Extract the [x, y] coordinate from the center of the cell holding the provided text.  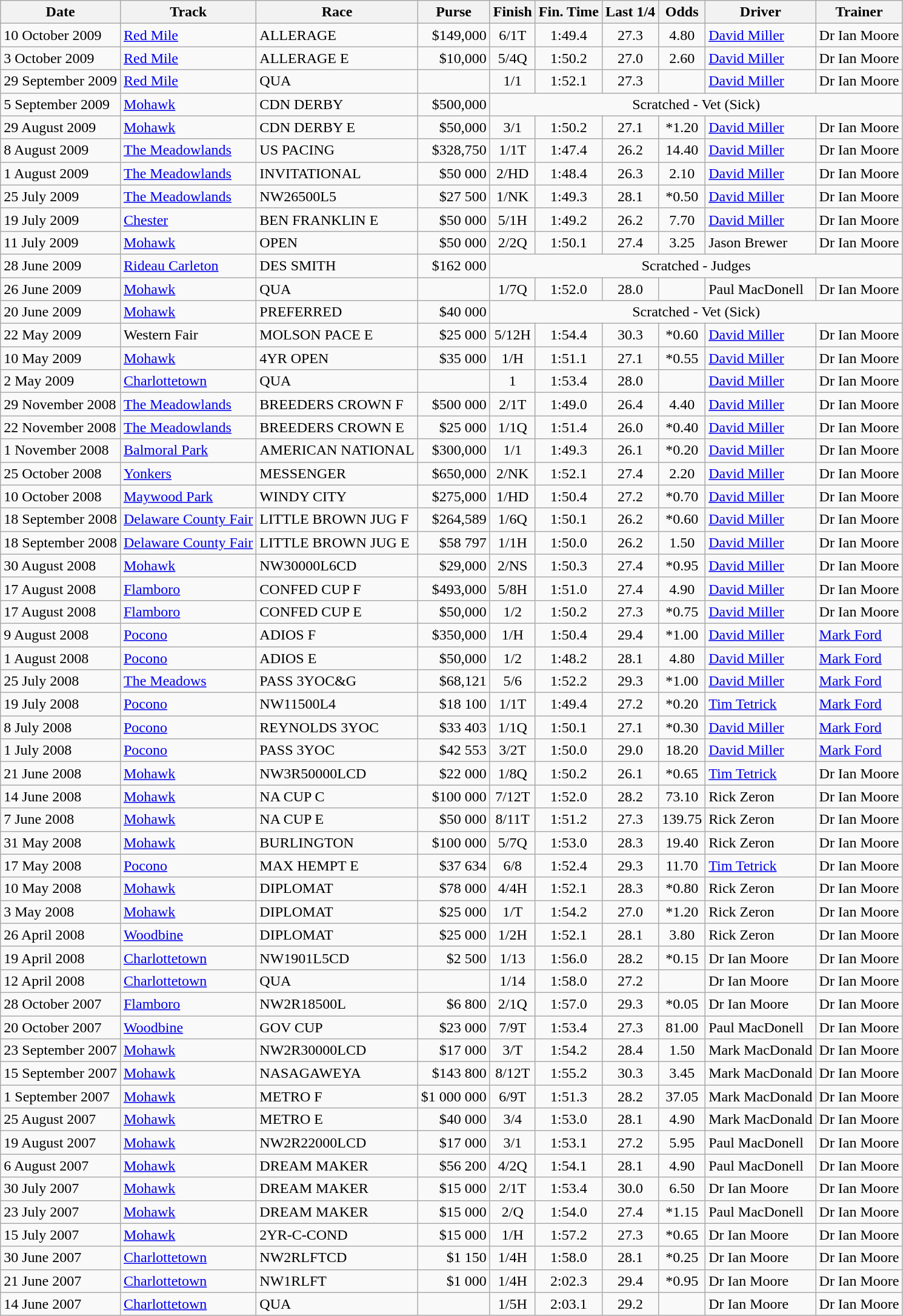
Trainer [859, 12]
26 April 2008 [61, 935]
1 July 2008 [61, 750]
NW2R30000LCD [337, 1050]
$27 500 [453, 196]
CDN DERBY E [337, 127]
1/6Q [513, 519]
$300,000 [453, 450]
30 June 2007 [61, 1258]
$10,000 [453, 58]
$22 000 [453, 773]
17 May 2008 [61, 866]
PASS 3YOC [337, 750]
4YR OPEN [337, 358]
$23 000 [453, 1027]
6/1T [513, 35]
Western Fair [188, 335]
$650,000 [453, 473]
26.4 [630, 404]
NW2R22000LCD [337, 1143]
7.70 [682, 219]
23 July 2007 [61, 1212]
1:56.0 [568, 958]
3/2T [513, 750]
Maywood Park [188, 496]
28.4 [630, 1050]
1 August 2009 [61, 173]
$58 797 [453, 543]
*0.25 [682, 1258]
*0.05 [682, 1004]
Purse [453, 12]
$78 000 [453, 889]
14 June 2008 [61, 797]
6/8 [513, 866]
1 September 2007 [61, 1097]
NW26500L5 [337, 196]
1/7Q [513, 289]
NW11500L4 [337, 704]
14 June 2007 [61, 1304]
$500 000 [453, 404]
CDN DERBY [337, 104]
3 October 2009 [61, 58]
OPEN [337, 242]
5/7Q [513, 843]
Odds [682, 12]
NA CUP E [337, 820]
$1 000 [453, 1281]
1:49.0 [568, 404]
1:51.0 [568, 589]
30 July 2007 [61, 1189]
20 June 2009 [61, 312]
NW1RLFT [337, 1281]
1:52.4 [568, 866]
$162 000 [453, 266]
Fin. Time [568, 12]
$56 200 [453, 1166]
3 May 2008 [61, 912]
5/1H [513, 219]
*0.75 [682, 612]
$18 100 [453, 704]
30 August 2008 [61, 566]
4/4H [513, 889]
5/4Q [513, 58]
$328,750 [453, 150]
5/12H [513, 335]
BREEDERS CROWN E [337, 427]
INVITATIONAL [337, 173]
2:03.1 [568, 1304]
29.2 [630, 1304]
2:02.3 [568, 1281]
6/9T [513, 1097]
1:52.2 [568, 681]
22 November 2008 [61, 427]
MAX HEMPT E [337, 866]
$143 800 [453, 1074]
BREEDERS CROWN F [337, 404]
25 October 2008 [61, 473]
7/9T [513, 1027]
1:51.4 [568, 427]
29 September 2009 [61, 81]
*0.70 [682, 496]
2/2Q [513, 242]
CONFED CUP F [337, 589]
8/12T [513, 1074]
1/HD [513, 496]
GOV CUP [337, 1027]
5 September 2009 [61, 104]
25 July 2009 [61, 196]
Race [337, 12]
1:54.1 [568, 1166]
28 October 2007 [61, 1004]
BURLINGTON [337, 843]
3.80 [682, 935]
1/5H [513, 1304]
26.0 [630, 427]
$350,000 [453, 635]
21 June 2008 [61, 773]
*0.80 [682, 889]
26.3 [630, 173]
6 August 2007 [61, 1166]
2.20 [682, 473]
1/14 [513, 981]
Balmoral Park [188, 450]
8/11T [513, 820]
10 May 2008 [61, 889]
*0.30 [682, 727]
18.20 [682, 750]
AMERICAN NATIONAL [337, 450]
10 October 2008 [61, 496]
21 June 2007 [61, 1281]
1:57.0 [568, 1004]
1:54.0 [568, 1212]
Date [61, 12]
4.40 [682, 404]
1:51.3 [568, 1097]
METRO E [337, 1120]
1/T [513, 912]
BEN FRANKLIN E [337, 219]
3/T [513, 1050]
1:50.3 [568, 566]
ADIOS F [337, 635]
37.05 [682, 1097]
1:53.1 [568, 1143]
1:49.2 [568, 219]
7/12T [513, 797]
$68,121 [453, 681]
*0.15 [682, 958]
ALLERAGE E [337, 58]
20 October 2007 [61, 1027]
1/1H [513, 543]
19 July 2008 [61, 704]
73.10 [682, 797]
1:57.2 [568, 1235]
9 August 2008 [61, 635]
10 May 2009 [61, 358]
The Meadows [188, 681]
29 November 2008 [61, 404]
LITTLE BROWN JUG E [337, 543]
25 August 2007 [61, 1120]
$500,000 [453, 104]
1/13 [513, 958]
1:48.4 [568, 173]
2/Q [513, 1212]
PREFERRED [337, 312]
1:51.2 [568, 820]
Rideau Carleton [188, 266]
*1.15 [682, 1212]
MOLSON PACE E [337, 335]
30.0 [630, 1189]
WINDY CITY [337, 496]
2/NK [513, 473]
1:47.4 [568, 150]
19 July 2009 [61, 219]
8 July 2008 [61, 727]
Driver [761, 12]
$149,000 [453, 35]
ALLERAGE [337, 35]
25 July 2008 [61, 681]
11.70 [682, 866]
*0.50 [682, 196]
1 [513, 381]
$275,000 [453, 496]
2/HD [513, 173]
$35 000 [453, 358]
$2 500 [453, 958]
6.50 [682, 1189]
2 May 2009 [61, 381]
US PACING [337, 150]
METRO F [337, 1097]
28 June 2009 [61, 266]
Scratched - Judges [696, 266]
15 September 2007 [61, 1074]
$264,589 [453, 519]
2/1Q [513, 1004]
MESSENGER [337, 473]
NW1901L5CD [337, 958]
11 July 2009 [61, 242]
29 August 2009 [61, 127]
19 August 2007 [61, 1143]
5/8H [513, 589]
5/6 [513, 681]
2/NS [513, 566]
81.00 [682, 1027]
$37 634 [453, 866]
5.95 [682, 1143]
NW2RLFTCD [337, 1258]
14.40 [682, 150]
Yonkers [188, 473]
NW3R50000LCD [337, 773]
19.40 [682, 843]
10 October 2009 [61, 35]
PASS 3YOC&G [337, 681]
8 August 2009 [61, 150]
1 August 2008 [61, 658]
$6 800 [453, 1004]
DES SMITH [337, 266]
ADIOS E [337, 658]
*0.40 [682, 427]
31 May 2008 [61, 843]
REYNOLDS 3YOC [337, 727]
CONFED CUP E [337, 612]
4/2Q [513, 1166]
Last 1/4 [630, 12]
1/NK [513, 196]
Track [188, 12]
Finish [513, 12]
$1 150 [453, 1258]
1:54.4 [568, 335]
1:51.1 [568, 358]
15 July 2007 [61, 1235]
$29,000 [453, 566]
26 June 2009 [61, 289]
2.60 [682, 58]
3/4 [513, 1120]
19 April 2008 [61, 958]
1 November 2008 [61, 450]
1/2H [513, 935]
3.45 [682, 1074]
139.75 [682, 820]
3.25 [682, 242]
NASAGAWEYA [337, 1074]
$42 553 [453, 750]
NW30000L6CD [337, 566]
NA CUP C [337, 797]
7 June 2008 [61, 820]
Chester [188, 219]
1:55.2 [568, 1074]
$1 000 000 [453, 1097]
23 September 2007 [61, 1050]
$33 403 [453, 727]
12 April 2008 [61, 981]
1/8Q [513, 773]
22 May 2009 [61, 335]
2.10 [682, 173]
29.0 [630, 750]
2YR-C-COND [337, 1235]
*0.55 [682, 358]
LITTLE BROWN JUG F [337, 519]
$493,000 [453, 589]
Jason Brewer [761, 242]
1:48.2 [568, 658]
NW2R18500L [337, 1004]
